Pinpoint the cell where the given text exists, returning its [x, y] midpoint coordinate. 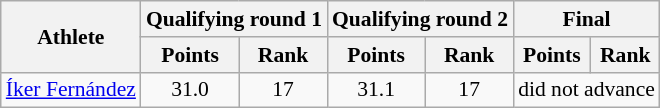
31.0 [190, 90]
Qualifying round 2 [420, 19]
Athlete [71, 36]
31.1 [376, 90]
did not advance [586, 90]
Final [586, 19]
Qualifying round 1 [234, 19]
Íker Fernández [71, 90]
